Determine the [x, y] coordinate at the center of the cell enclosing the given text.  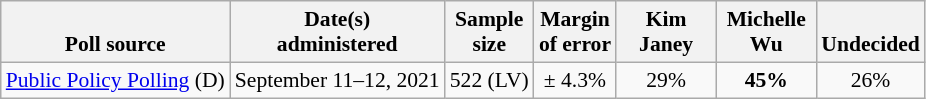
September 11–12, 2021 [338, 80]
MichelleWu [766, 32]
Public Policy Polling (D) [116, 80]
Undecided [870, 32]
26% [870, 80]
± 4.3% [575, 80]
29% [666, 80]
45% [766, 80]
Samplesize [490, 32]
Poll source [116, 32]
KimJaney [666, 32]
Marginof error [575, 32]
522 (LV) [490, 80]
Date(s)administered [338, 32]
